Detect which cell encompasses the target text, then output its [x, y] center coordinate. 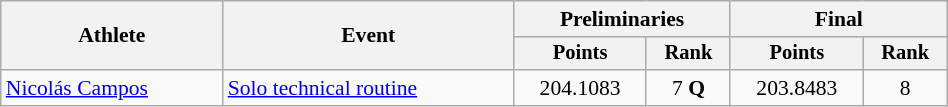
7 Q [688, 88]
Solo technical routine [368, 88]
8 [905, 88]
Athlete [112, 36]
Nicolás Campos [112, 88]
203.8483 [796, 88]
Event [368, 36]
204.1083 [580, 88]
Final [838, 19]
Preliminaries [622, 19]
